Determine the (x, y) coordinate at the center of the cell enclosing the given text.  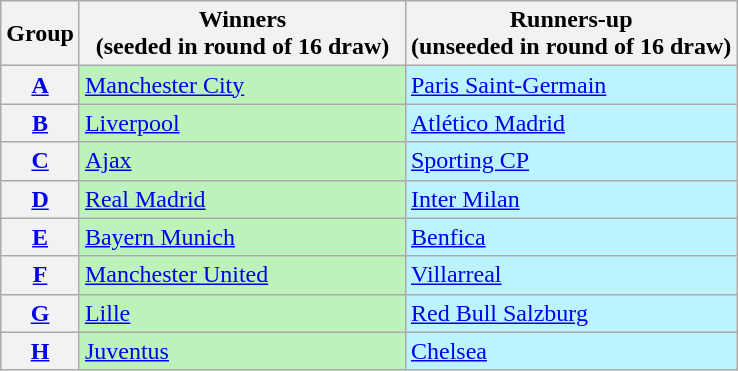
Paris Saint-Germain (570, 85)
Real Madrid (242, 199)
C (40, 161)
Manchester City (242, 85)
B (40, 123)
Red Bull Salzburg (570, 313)
Benfica (570, 237)
F (40, 275)
Group (40, 34)
A (40, 85)
Liverpool (242, 123)
Sporting CP (570, 161)
Bayern Munich (242, 237)
Inter Milan (570, 199)
Villarreal (570, 275)
Lille (242, 313)
G (40, 313)
Runners-up(unseeded in round of 16 draw) (570, 34)
Chelsea (570, 351)
Juventus (242, 351)
Ajax (242, 161)
D (40, 199)
Winners(seeded in round of 16 draw) (242, 34)
E (40, 237)
H (40, 351)
Atlético Madrid (570, 123)
Manchester United (242, 275)
